For the text-containing cell, return its midpoint in (x, y) coordinate format. 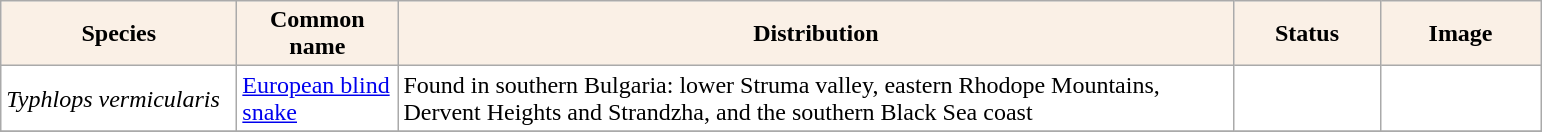
Found in southern Bulgaria: lower Struma valley, eastern Rhodope Mountains, Dervent Heights and Strandzha, and the southern Black Sea coast (816, 98)
Typhlops vermicularis (119, 98)
Image (1460, 34)
Common name (318, 34)
European blind snake (318, 98)
Distribution (816, 34)
Species (119, 34)
Status (1307, 34)
